Return (x, y) of the center of cell containing provided text 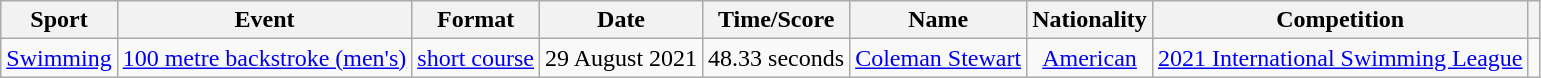
Time/Score (776, 20)
Coleman Stewart (938, 58)
Nationality (1090, 20)
48.33 seconds (776, 58)
Event (264, 20)
29 August 2021 (622, 58)
Sport (59, 20)
short course (476, 58)
Name (938, 20)
100 metre backstroke (men's) (264, 58)
Format (476, 20)
Competition (1340, 20)
Date (622, 20)
2021 International Swimming League (1340, 58)
Swimming (59, 58)
American (1090, 58)
